For the text-containing cell, return its midpoint in [X, Y] coordinate format. 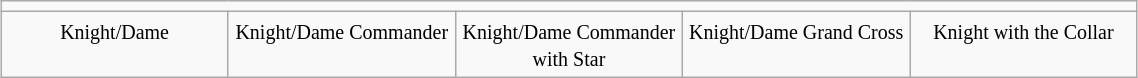
Knight with the Collar [1024, 44]
Knight/Dame Commander with Star [568, 44]
Knight/Dame Grand Cross [796, 44]
Knight/Dame [114, 44]
Knight/Dame Commander [342, 44]
